Return [x, y] of the center of cell containing provided text 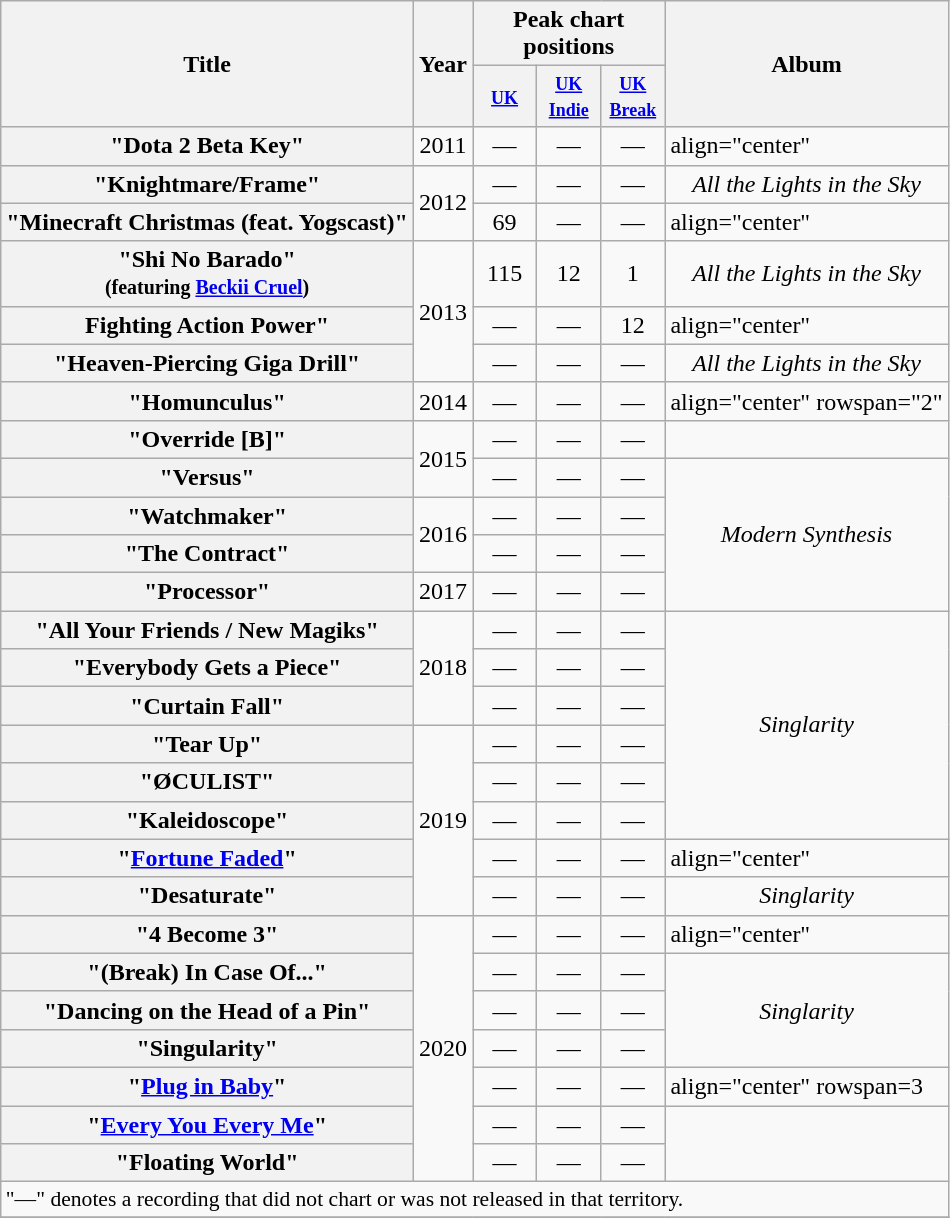
"Dota 2 Beta Key" [208, 146]
2011 [442, 146]
"Knightmare/Frame" [208, 184]
"—" denotes a recording that did not chart or was not released in that territory. [474, 1200]
"Dancing on the Head of a Pin" [208, 1010]
2018 [442, 668]
"Everybody Gets a Piece" [208, 668]
115 [505, 274]
2016 [442, 534]
Modern Synthesis [806, 534]
"Floating World" [208, 1163]
2019 [442, 820]
2020 [442, 1048]
"The Contract" [208, 554]
"Shi No Barado"(featuring Beckii Cruel) [208, 274]
"Minecraft Christmas (feat. Yogscast)" [208, 222]
Fighting Action Power" [208, 325]
1 [633, 274]
"All Your Friends / New Magiks" [208, 630]
Title [208, 64]
2015 [442, 458]
"ØCULIST" [208, 782]
Year [442, 64]
2014 [442, 401]
UKBreak [633, 96]
2017 [442, 592]
"Plug in Baby" [208, 1086]
"Versus" [208, 477]
2013 [442, 312]
"Processor" [208, 592]
"Kaleidoscope" [208, 820]
69 [505, 222]
UK [505, 96]
"Curtain Fall" [208, 706]
align="center" rowspan="2" [806, 401]
"(Break) In Case Of..." [208, 972]
"Override [B]" [208, 439]
"Tear Up" [208, 744]
UKIndie [569, 96]
Peak chart positions [569, 34]
"Homunculus" [208, 401]
"Desaturate" [208, 896]
"Singularity" [208, 1048]
"Heaven-Piercing Giga Drill" [208, 363]
align="center" rowspan=3 [806, 1086]
"Watchmaker" [208, 515]
"Every You Every Me" [208, 1125]
2012 [442, 203]
"Fortune Faded" [208, 858]
Album [806, 64]
"4 Become 3" [208, 934]
